Determine the (X, Y) coordinate at the center of the cell enclosing the given text.  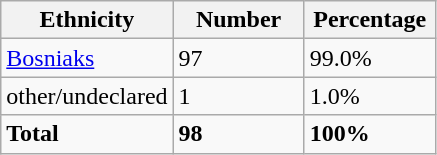
97 (238, 58)
1 (238, 96)
Bosniaks (87, 58)
98 (238, 134)
other/undeclared (87, 96)
100% (370, 134)
Ethnicity (87, 20)
1.0% (370, 96)
99.0% (370, 58)
Total (87, 134)
Number (238, 20)
Percentage (370, 20)
